Locate the cell with the specified text and output its (x, y) center coordinate. 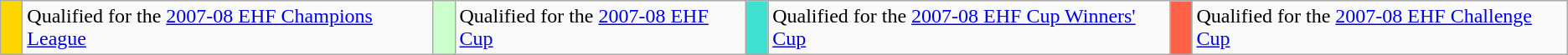
Qualified for the 2007-08 EHF Champions League (228, 28)
Qualified for the 2007-08 EHF Cup Winners' Cup (969, 28)
Qualified for the 2007-08 EHF Cup (601, 28)
Qualified for the 2007-08 EHF Challenge Cup (1380, 28)
